Return the [X, Y] coordinate for the center point of the cell that contains the specified text.  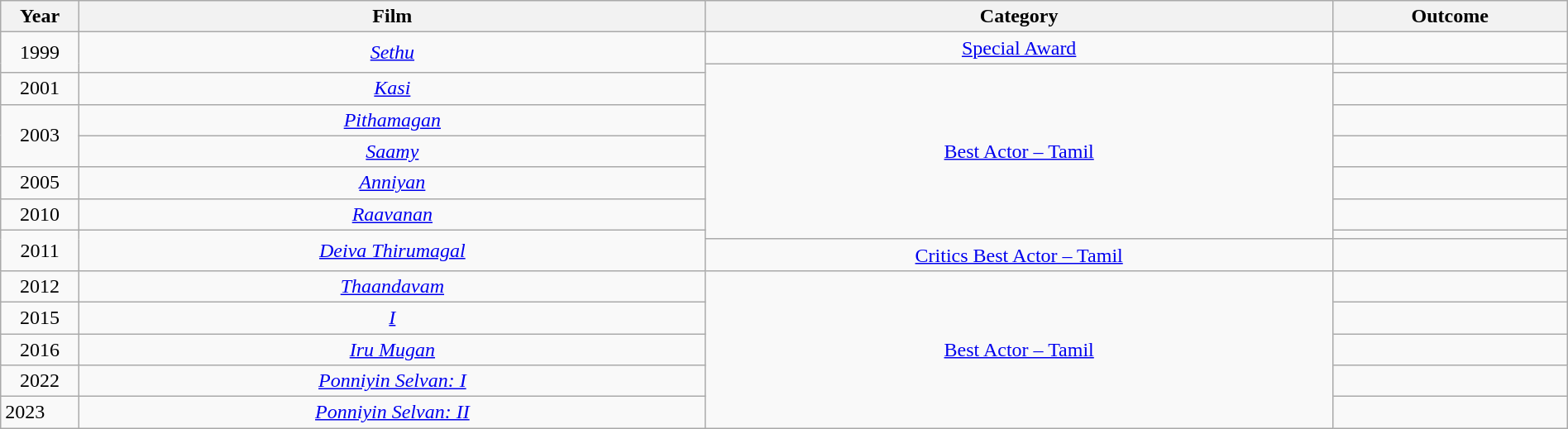
2003 [40, 136]
Raavanan [392, 214]
Saamy [392, 151]
2022 [40, 381]
Outcome [1450, 17]
Deiva Thirumagal [392, 250]
2012 [40, 286]
Ponniyin Selvan: II [392, 412]
2005 [40, 183]
Year [40, 17]
Critics Best Actor – Tamil [1019, 255]
Kasi [392, 88]
Sethu [392, 53]
Special Award [1019, 48]
Ponniyin Selvan: I [392, 381]
Category [1019, 17]
Thaandavam [392, 286]
2010 [40, 214]
Iru Mugan [392, 350]
Anniyan [392, 183]
2011 [40, 250]
Pithamagan [392, 120]
2016 [40, 350]
2015 [40, 317]
Film [392, 17]
1999 [40, 53]
2001 [40, 88]
I [392, 317]
2023 [40, 412]
